For the text-containing cell, return its midpoint in [x, y] coordinate format. 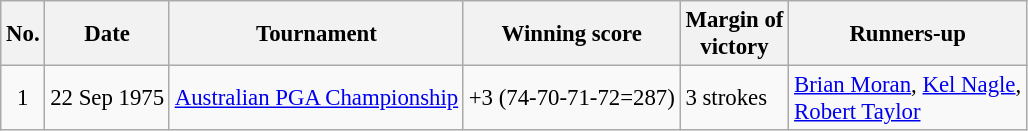
3 strokes [734, 98]
Australian PGA Championship [316, 98]
Winning score [572, 34]
1 [23, 98]
22 Sep 1975 [107, 98]
No. [23, 34]
+3 (74-70-71-72=287) [572, 98]
Brian Moran, Kel Nagle, Robert Taylor [908, 98]
Tournament [316, 34]
Runners-up [908, 34]
Margin ofvictory [734, 34]
Date [107, 34]
